Return [X, Y] of the center of cell containing provided text 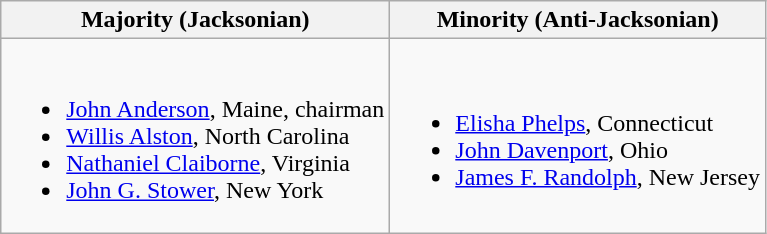
Minority (Anti-Jacksonian) [578, 20]
Elisha Phelps, ConnecticutJohn Davenport, OhioJames F. Randolph, New Jersey [578, 136]
Majority (Jacksonian) [196, 20]
John Anderson, Maine, chairmanWillis Alston, North CarolinaNathaniel Claiborne, VirginiaJohn G. Stower, New York [196, 136]
